Return (x, y) of the center of cell containing provided text 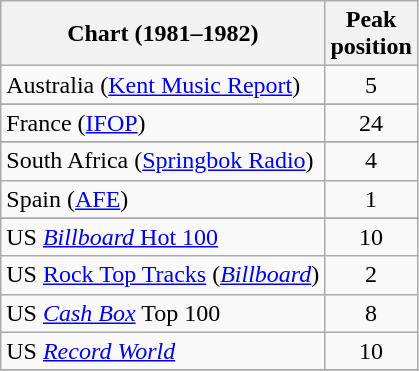
US Billboard Hot 100 (163, 237)
US Rock Top Tracks (Billboard) (163, 275)
Australia (Kent Music Report) (163, 85)
8 (371, 313)
24 (371, 123)
4 (371, 161)
US Record World (163, 351)
5 (371, 85)
1 (371, 199)
US Cash Box Top 100 (163, 313)
Chart (1981–1982) (163, 34)
2 (371, 275)
Spain (AFE) (163, 199)
France (IFOP) (163, 123)
South Africa (Springbok Radio) (163, 161)
Peakposition (371, 34)
